For the text-containing cell, return its midpoint in (x, y) coordinate format. 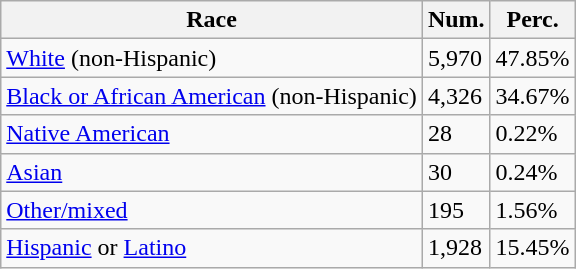
47.85% (532, 58)
28 (456, 134)
1.56% (532, 210)
Perc. (532, 20)
Asian (212, 172)
Num. (456, 20)
195 (456, 210)
0.24% (532, 172)
30 (456, 172)
1,928 (456, 248)
15.45% (532, 248)
White (non-Hispanic) (212, 58)
Race (212, 20)
34.67% (532, 96)
Other/mixed (212, 210)
Native American (212, 134)
5,970 (456, 58)
Hispanic or Latino (212, 248)
Black or African American (non-Hispanic) (212, 96)
0.22% (532, 134)
4,326 (456, 96)
